From the cell containing the given text, extract its center point as (X, Y) coordinate. 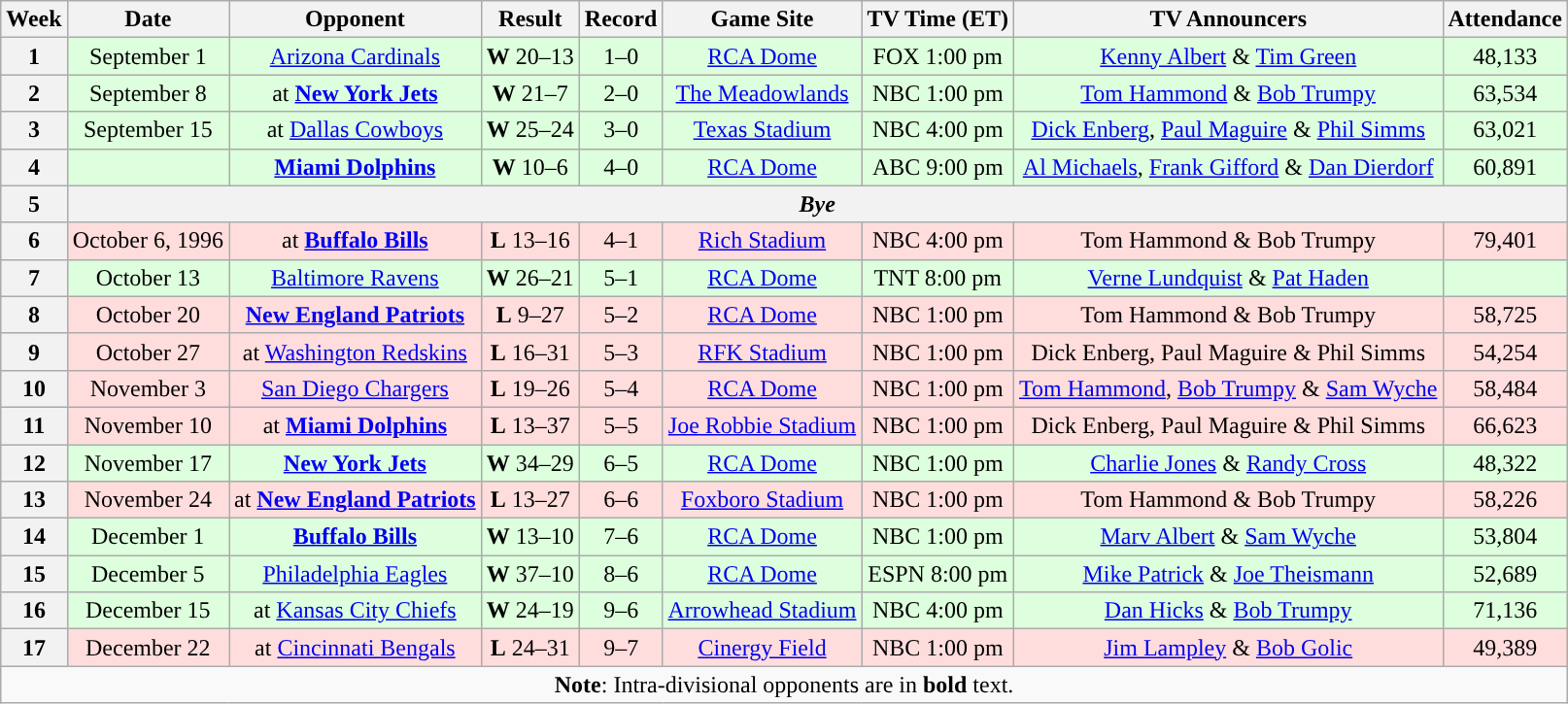
The Meadowlands (762, 93)
at Miami Dolphins (356, 425)
Al Michaels, Frank Gifford & Dan Dierdorf (1228, 167)
58,484 (1505, 388)
Game Site (762, 19)
at Dallas Cowboys (356, 130)
October 20 (148, 315)
Verne Lundquist & Pat Haden (1228, 278)
52,689 (1505, 574)
December 5 (148, 574)
New York Jets (356, 463)
September 15 (148, 130)
5–5 (621, 425)
at Buffalo Bills (356, 241)
ESPN 8:00 pm (937, 574)
L 13–16 (530, 241)
8 (34, 315)
October 6, 1996 (148, 241)
60,891 (1505, 167)
Dan Hicks & Bob Trumpy (1228, 611)
9 (34, 352)
63,021 (1505, 130)
W 21–7 (530, 93)
L 24–31 (530, 648)
ABC 9:00 pm (937, 167)
8–6 (621, 574)
Record (621, 19)
Result (530, 19)
RFK Stadium (762, 352)
Kenny Albert & Tim Green (1228, 56)
December 15 (148, 611)
L 13–37 (530, 425)
Tom Hammond, Bob Trumpy & Sam Wyche (1228, 388)
November 3 (148, 388)
9–7 (621, 648)
13 (34, 500)
W 34–29 (530, 463)
L 9–27 (530, 315)
L 13–27 (530, 500)
6 (34, 241)
1 (34, 56)
at New England Patriots (356, 500)
W 24–19 (530, 611)
L 16–31 (530, 352)
Arrowhead Stadium (762, 611)
3 (34, 130)
TV Time (ET) (937, 19)
Foxboro Stadium (762, 500)
W 20–13 (530, 56)
5 (34, 204)
48,133 (1505, 56)
17 (34, 648)
79,401 (1505, 241)
5–3 (621, 352)
9–6 (621, 611)
4–0 (621, 167)
New England Patriots (356, 315)
TNT 8:00 pm (937, 278)
Attendance (1505, 19)
at Washington Redskins (356, 352)
at Cincinnati Bengals (356, 648)
W 26–21 (530, 278)
October 27 (148, 352)
Opponent (356, 19)
FOX 1:00 pm (937, 56)
December 1 (148, 537)
December 22 (148, 648)
San Diego Chargers (356, 388)
Joe Robbie Stadium (762, 425)
Buffalo Bills (356, 537)
10 (34, 388)
66,623 (1505, 425)
1–0 (621, 56)
2 (34, 93)
September 8 (148, 93)
5–4 (621, 388)
W 10–6 (530, 167)
4 (34, 167)
7 (34, 278)
5–2 (621, 315)
Rich Stadium (762, 241)
November 10 (148, 425)
71,136 (1505, 611)
7–6 (621, 537)
Bye (817, 204)
W 25–24 (530, 130)
at Kansas City Chiefs (356, 611)
L 19–26 (530, 388)
Philadelphia Eagles (356, 574)
63,534 (1505, 93)
Cinergy Field (762, 648)
3–0 (621, 130)
at New York Jets (356, 93)
September 1 (148, 56)
Texas Stadium (762, 130)
5–1 (621, 278)
49,389 (1505, 648)
58,725 (1505, 315)
Jim Lampley & Bob Golic (1228, 648)
November 24 (148, 500)
6–6 (621, 500)
TV Announcers (1228, 19)
Note: Intra-divisional opponents are in bold text. (785, 685)
Miami Dolphins (356, 167)
W 13–10 (530, 537)
11 (34, 425)
W 37–10 (530, 574)
54,254 (1505, 352)
4–1 (621, 241)
14 (34, 537)
Week (34, 19)
Baltimore Ravens (356, 278)
October 13 (148, 278)
16 (34, 611)
6–5 (621, 463)
Date (148, 19)
Marv Albert & Sam Wyche (1228, 537)
53,804 (1505, 537)
58,226 (1505, 500)
48,322 (1505, 463)
Mike Patrick & Joe Theismann (1228, 574)
Arizona Cardinals (356, 56)
November 17 (148, 463)
15 (34, 574)
2–0 (621, 93)
12 (34, 463)
Charlie Jones & Randy Cross (1228, 463)
